Identify which cell holds the provided text, then report its (x, y) central coordinate. 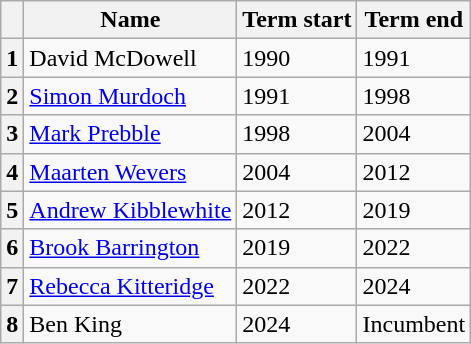
Rebecca Kitteridge (130, 286)
Mark Prebble (130, 134)
Simon Murdoch (130, 96)
6 (12, 248)
Brook Barrington (130, 248)
1990 (297, 58)
Maarten Wevers (130, 172)
1 (12, 58)
Name (130, 20)
Andrew Kibblewhite (130, 210)
4 (12, 172)
3 (12, 134)
Term end (414, 20)
8 (12, 324)
Ben King (130, 324)
David McDowell (130, 58)
Incumbent (414, 324)
2 (12, 96)
5 (12, 210)
Term start (297, 20)
7 (12, 286)
